Find where the given text appears and provide that cell's center as (x, y) coordinate. 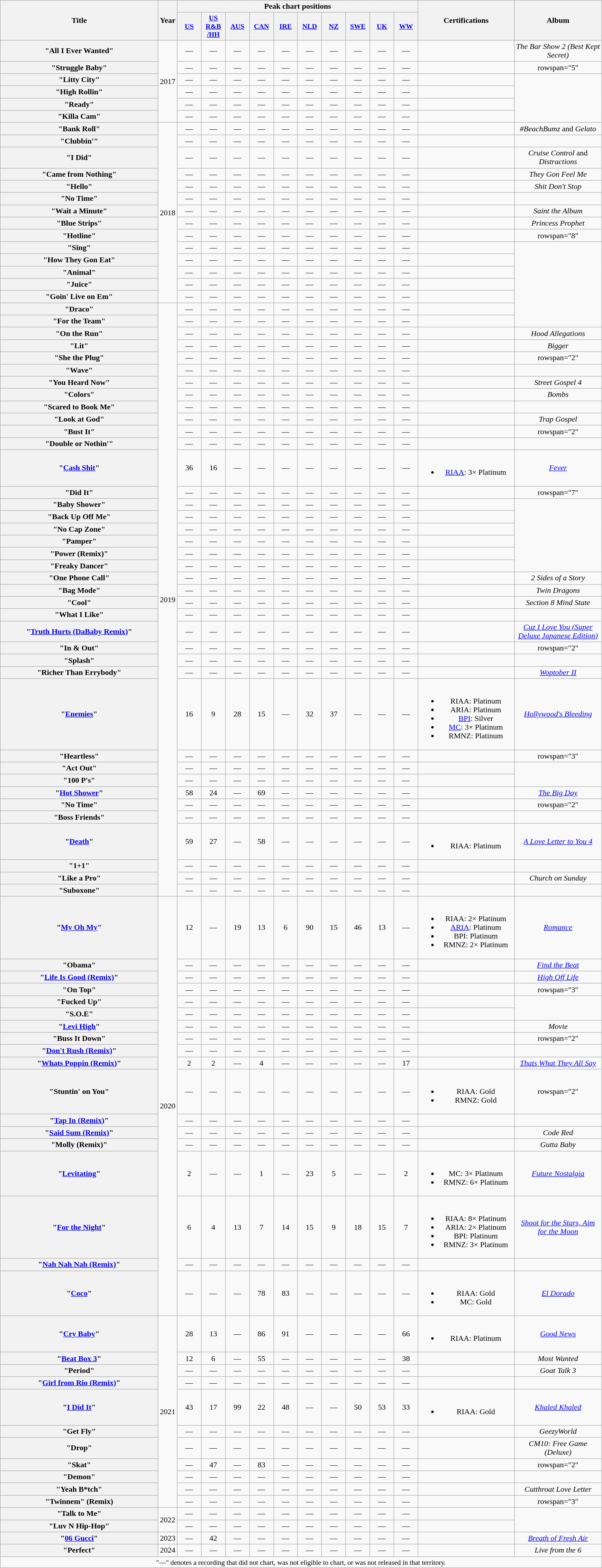
47 (214, 1465)
GeezyWorld (558, 1432)
"Double or Nothin'" (79, 443)
2017 (168, 81)
Cuz I Love You (Super Deluxe Japanese Edition) (558, 631)
"Obama" (79, 965)
"06 Gucci" (79, 1538)
IRE (286, 26)
2020 (168, 1106)
50 (358, 1407)
"Goin' Live on Em" (79, 297)
Trap Gospel (558, 419)
NLD (309, 26)
The Bar Show 2 (Best Kept Secret) (558, 51)
Princess Prophet (558, 223)
"Bust It" (79, 431)
Breath of Fresh Air (558, 1538)
"Freaky Dancer" (79, 566)
"Perfect" (79, 1550)
"Levi High" (79, 1026)
24 (214, 793)
Future Nostalgia (558, 1173)
78 (262, 1293)
55 (262, 1358)
"Talk to Me" (79, 1514)
18 (358, 1227)
"100 P's" (79, 780)
"Ready" (79, 104)
"Hotline" (79, 235)
2024 (168, 1550)
"On Top" (79, 989)
"For the Night" (79, 1227)
"For the Team" (79, 321)
23 (309, 1173)
"Buss It Down" (79, 1039)
RIAA: GoldRMNZ: Gold (466, 1092)
"—" denotes a recording that did not chart, was not eligible to chart, or was not released in that territory. (301, 1562)
Street Gospel 4 (558, 382)
"Struggle Baby" (79, 67)
"High Rollin" (79, 92)
"She the Plug" (79, 358)
"Wave" (79, 370)
RIAA: PlatinumARIA: PlatinumBPI: SilverMC: 3× PlatinumRMNZ: Platinum (466, 714)
Shoot for the Stars, Aim for the Moon (558, 1227)
High Off Life (558, 977)
53 (382, 1407)
"In & Out" (79, 648)
Khaled Khaled (558, 1407)
"Hot Shower" (79, 793)
"Wait a Minute" (79, 211)
90 (309, 928)
Twin Dragons (558, 590)
91 (286, 1334)
"All I Ever Wanted" (79, 51)
"Colors" (79, 395)
"Said Sum (Remix)" (79, 1133)
US (189, 26)
NZ (334, 26)
Shit Don't Stop (558, 186)
Most Wanted (558, 1358)
2018 (168, 213)
MC: 3× PlatinumRMNZ: 6× Platinum (466, 1173)
"On the Run" (79, 333)
Thats What They All Say (558, 1063)
Find the Beat (558, 965)
"Suboxone" (79, 890)
"Whats Poppin (Remix)" (79, 1063)
"Lit" (79, 346)
"Scared to Book Me" (79, 407)
WW (406, 26)
"Beat Box 3" (79, 1358)
"One Phone Call" (79, 578)
SWE (358, 26)
Hood Allegations (558, 333)
"Bag Mode" (79, 590)
37 (334, 714)
"Cool" (79, 602)
"Came from Nothing" (79, 174)
27 (214, 841)
A Love Letter to You 4 (558, 841)
"Luv N Hip-Hop" (79, 1526)
2 Sides of a Story (558, 578)
36 (189, 468)
"Yeah B*tch" (79, 1489)
"Draco" (79, 309)
86 (262, 1334)
Romance (558, 928)
"Molly (Remix)" (79, 1145)
46 (358, 928)
rowspan="7" (558, 492)
"I Did It" (79, 1407)
Peak chart positions (298, 6)
RIAA: 8× PlatinumARIA: 2× PlatinumBPI: PlatinumRMNZ: 3× Platinum (466, 1227)
"Back Up Off Me" (79, 517)
"Did It" (79, 492)
38 (406, 1358)
Saint the Album (558, 211)
rowspan="8" (558, 235)
"Look at God" (79, 419)
The Big Day (558, 793)
"Drop" (79, 1448)
"Girl from Rio (Remix)" (79, 1383)
"Fucked Up" (79, 1002)
"Hello" (79, 186)
"Sing" (79, 247)
"I Did" (79, 158)
RIAA: 2× PlatinumARIA: PlatinumBPI: PlatinumRMNZ: 2× Platinum (466, 928)
22 (262, 1407)
"Boss Friends" (79, 817)
"Power (Remix)" (79, 554)
El Dorado (558, 1293)
"Juice" (79, 285)
"Heartless" (79, 756)
"Bank Roll" (79, 129)
"Get Fly" (79, 1432)
5 (334, 1173)
19 (237, 928)
2022 (168, 1520)
"1+1" (79, 866)
Hollywood's Bleeding (558, 714)
"Baby Shower" (79, 505)
"Act Out" (79, 768)
Album (558, 21)
43 (189, 1407)
"Animal" (79, 272)
CM10: Free Game (Deluxe) (558, 1448)
1 (262, 1173)
Bombs (558, 395)
"Pamper" (79, 541)
Certifications (466, 21)
"Death" (79, 841)
Code Red (558, 1133)
"Tap In (Remix)" (79, 1120)
#BeachBumz and Gelato (558, 129)
42 (214, 1538)
32 (309, 714)
Gutta Baby (558, 1145)
"Richer Than Errybody" (79, 672)
33 (406, 1407)
RIAA: 3× Platinum (466, 468)
59 (189, 841)
"Don't Rush (Remix)" (79, 1051)
48 (286, 1407)
Section 8 Mind State (558, 602)
Title (79, 21)
"You Heard Now" (79, 382)
Woptober II (558, 672)
"Stuntin' on You" (79, 1092)
"Cash Shit" (79, 468)
"Litty City" (79, 80)
Good News (558, 1334)
Live from the 6 (558, 1550)
"S.O.E" (79, 1014)
"Skat" (79, 1465)
"Blue Strips" (79, 223)
USR&B/HH (214, 26)
"Clubbin'" (79, 141)
Year (168, 21)
2021 (168, 1412)
"Demon" (79, 1477)
They Gon Feel Me (558, 174)
Fever (558, 468)
"Killa Cam" (79, 117)
"Twinnem" (Remix) (79, 1501)
"Truth Hurts (DaBaby Remix)" (79, 631)
UK (382, 26)
99 (237, 1407)
Cutthroat Love Letter (558, 1489)
69 (262, 793)
AUS (237, 26)
Goat Talk 3 (558, 1370)
"What I Like" (79, 615)
"No Cap Zone" (79, 529)
66 (406, 1334)
"Life Is Good (Remix)" (79, 977)
"My Oh My" (79, 928)
"Splash" (79, 660)
Church on Sunday (558, 878)
Bigger (558, 346)
Cruise Control and Distractions (558, 158)
CAN (262, 26)
"Period" (79, 1370)
"Nah Nah Nah (Remix)" (79, 1265)
rowspan="5" (558, 67)
"Enemies" (79, 714)
"Like a Pro" (79, 878)
2019 (168, 600)
RIAA: GoldMC: Gold (466, 1293)
14 (286, 1227)
2023 (168, 1538)
RIAA: Gold (466, 1407)
"Levitating" (79, 1173)
Movie (558, 1026)
"How They Gon Eat" (79, 260)
"Cry Baby" (79, 1334)
"Coco" (79, 1293)
